Identify which cell holds the provided text, then report its [x, y] central coordinate. 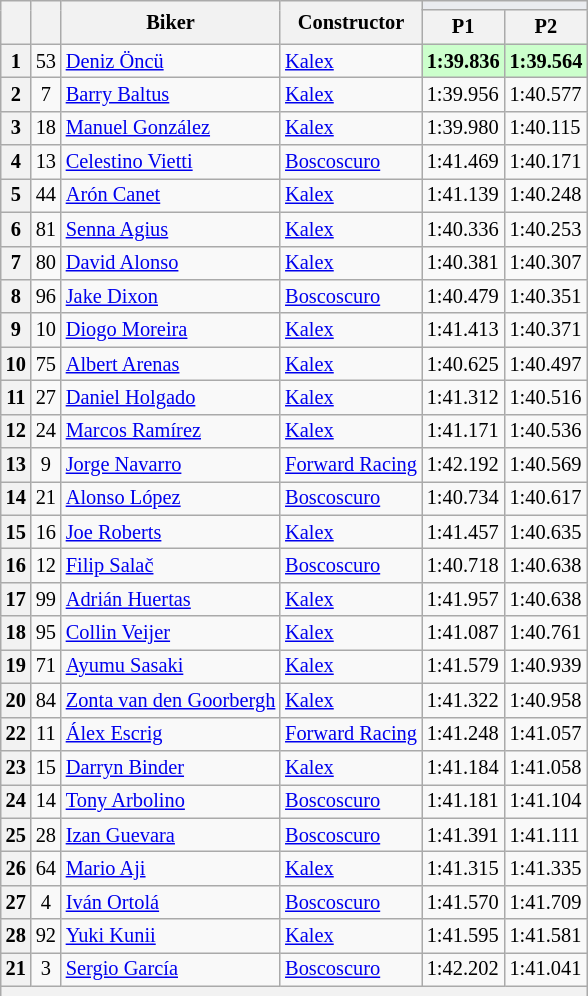
1:40.577 [546, 94]
Jake Dixon [170, 296]
1:41.057 [546, 734]
19 [16, 666]
1:40.617 [546, 498]
Deniz Öncü [170, 61]
1:40.939 [546, 666]
1:40.248 [546, 195]
Yuki Kunii [170, 936]
Darryn Binder [170, 767]
1:41.469 [464, 162]
1:41.457 [464, 532]
1:41.709 [546, 902]
Diogo Moreira [170, 330]
75 [46, 364]
1:40.516 [546, 397]
1:41.181 [464, 801]
1:40.536 [546, 431]
Sergio García [170, 969]
Marcos Ramírez [170, 431]
Filip Salač [170, 565]
P2 [546, 27]
22 [16, 734]
1:39.564 [546, 61]
1:41.595 [464, 936]
1:40.115 [546, 128]
Iván Ortolá [170, 902]
1:41.322 [464, 700]
Albert Arenas [170, 364]
1:40.381 [464, 263]
Ayumu Sasaki [170, 666]
1:41.581 [546, 936]
Álex Escrig [170, 734]
1:40.336 [464, 229]
1:39.980 [464, 128]
Biker [170, 22]
1:40.761 [546, 633]
1:40.351 [546, 296]
1:42.202 [464, 969]
81 [46, 229]
1:41.171 [464, 431]
1:41.104 [546, 801]
Jorge Navarro [170, 465]
1 [16, 61]
1:40.307 [546, 263]
Arón Canet [170, 195]
8 [16, 296]
2 [16, 94]
80 [46, 263]
1:41.184 [464, 767]
1:40.569 [546, 465]
1:41.570 [464, 902]
1:40.625 [464, 364]
P1 [464, 27]
1:39.956 [464, 94]
1:41.579 [464, 666]
53 [46, 61]
Celestino Vietti [170, 162]
Collin Veijer [170, 633]
Senna Agius [170, 229]
1:40.253 [546, 229]
Adrián Huertas [170, 599]
1:40.635 [546, 532]
Zonta van den Goorbergh [170, 700]
84 [46, 700]
71 [46, 666]
1:41.139 [464, 195]
25 [16, 835]
Mario Aji [170, 868]
1:41.111 [546, 835]
1:41.041 [546, 969]
1:41.312 [464, 397]
1:39.836 [464, 61]
1:41.391 [464, 835]
1:41.315 [464, 868]
Tony Arbolino [170, 801]
1:41.058 [546, 767]
26 [16, 868]
1:41.248 [464, 734]
Izan Guevara [170, 835]
1:41.957 [464, 599]
Constructor [351, 22]
95 [46, 633]
17 [16, 599]
David Alonso [170, 263]
1:40.371 [546, 330]
1:40.718 [464, 565]
1:40.479 [464, 296]
Daniel Holgado [170, 397]
1:40.958 [546, 700]
Manuel González [170, 128]
1:40.497 [546, 364]
64 [46, 868]
92 [46, 936]
Alonso López [170, 498]
1:41.413 [464, 330]
Barry Baltus [170, 94]
1:40.171 [546, 162]
99 [46, 599]
Joe Roberts [170, 532]
1:42.192 [464, 465]
6 [16, 229]
1:40.734 [464, 498]
1:41.335 [546, 868]
23 [16, 767]
96 [46, 296]
44 [46, 195]
1:41.087 [464, 633]
20 [16, 700]
5 [16, 195]
